Locate the cell with the specified text and output its [x, y] center coordinate. 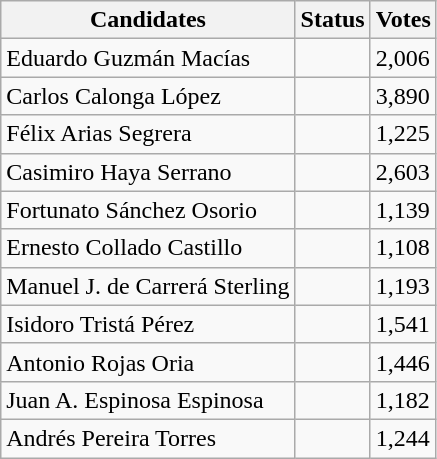
Manuel J. de Carrerá Sterling [148, 286]
Andrés Pereira Torres [148, 438]
Félix Arias Segrera [148, 134]
Status [332, 20]
1,108 [403, 248]
Fortunato Sánchez Osorio [148, 210]
2,603 [403, 172]
Candidates [148, 20]
Votes [403, 20]
Ernesto Collado Castillo [148, 248]
Carlos Calonga López [148, 96]
3,890 [403, 96]
Eduardo Guzmán Macías [148, 58]
1,225 [403, 134]
Juan A. Espinosa Espinosa [148, 400]
1,446 [403, 362]
1,139 [403, 210]
Casimiro Haya Serrano [148, 172]
1,541 [403, 324]
1,182 [403, 400]
1,193 [403, 286]
Isidoro Tristá Pérez [148, 324]
Antonio Rojas Oria [148, 362]
1,244 [403, 438]
2,006 [403, 58]
